Identify which cell holds the provided text, then report its [x, y] central coordinate. 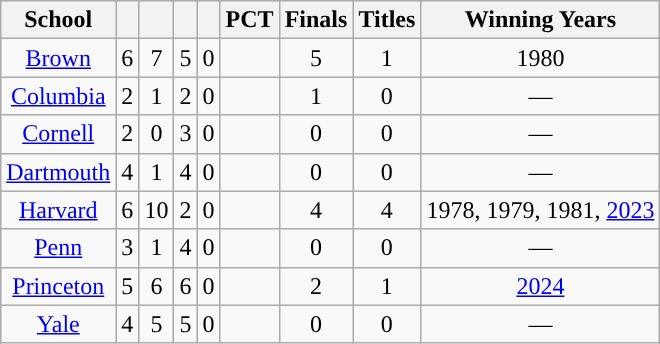
1978, 1979, 1981, 2023 [540, 210]
Finals [316, 20]
10 [156, 210]
PCT [250, 20]
Yale [58, 324]
7 [156, 58]
School [58, 20]
Cornell [58, 134]
Winning Years [540, 20]
Columbia [58, 96]
2024 [540, 286]
Penn [58, 248]
Princeton [58, 286]
Titles [387, 20]
Harvard [58, 210]
Brown [58, 58]
Dartmouth [58, 172]
1980 [540, 58]
